Capture the cell that displays the provided text and extract its [x, y] central coordinate. 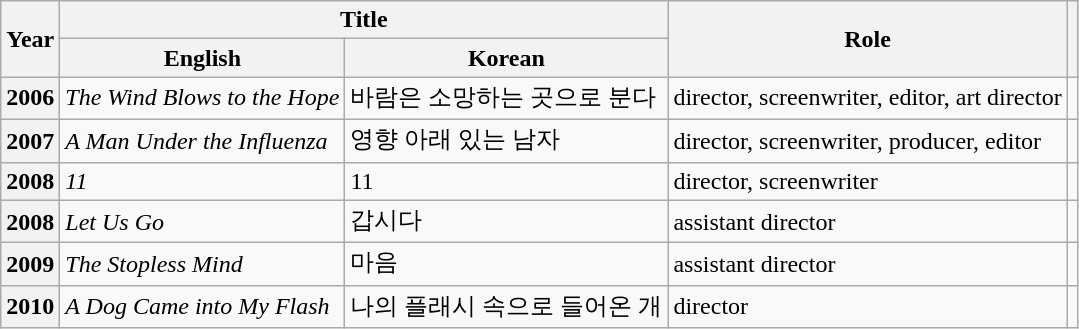
Year [30, 39]
Role [868, 39]
2010 [30, 306]
The Wind Blows to the Hope [202, 98]
A Dog Came into My Flash [202, 306]
2007 [30, 140]
갑시다 [506, 222]
director, screenwriter [868, 181]
바람은 소망하는 곳으로 분다 [506, 98]
Let Us Go [202, 222]
나의 플래시 속으로 들어온 개 [506, 306]
director [868, 306]
director, screenwriter, producer, editor [868, 140]
Korean [506, 58]
2006 [30, 98]
English [202, 58]
director, screenwriter, editor, art director [868, 98]
The Stopless Mind [202, 264]
Title [364, 20]
2009 [30, 264]
영향 아래 있는 남자 [506, 140]
A Man Under the Influenza [202, 140]
마음 [506, 264]
